Return (X, Y) of the center of cell containing provided text 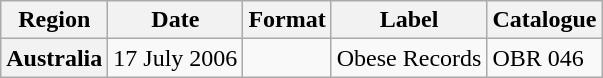
Date (176, 20)
Catalogue (544, 20)
Obese Records (409, 58)
Label (409, 20)
Region (54, 20)
Australia (54, 58)
17 July 2006 (176, 58)
OBR 046 (544, 58)
Format (287, 20)
